Pinpoint the cell where the given text exists, returning its [x, y] midpoint coordinate. 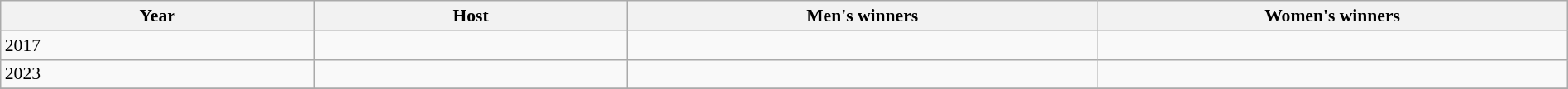
Year [157, 16]
Host [471, 16]
Women's winners [1332, 16]
2017 [157, 45]
2023 [157, 74]
Men's winners [863, 16]
